Output the [x, y] coordinate of the center of the cell containing the given text.  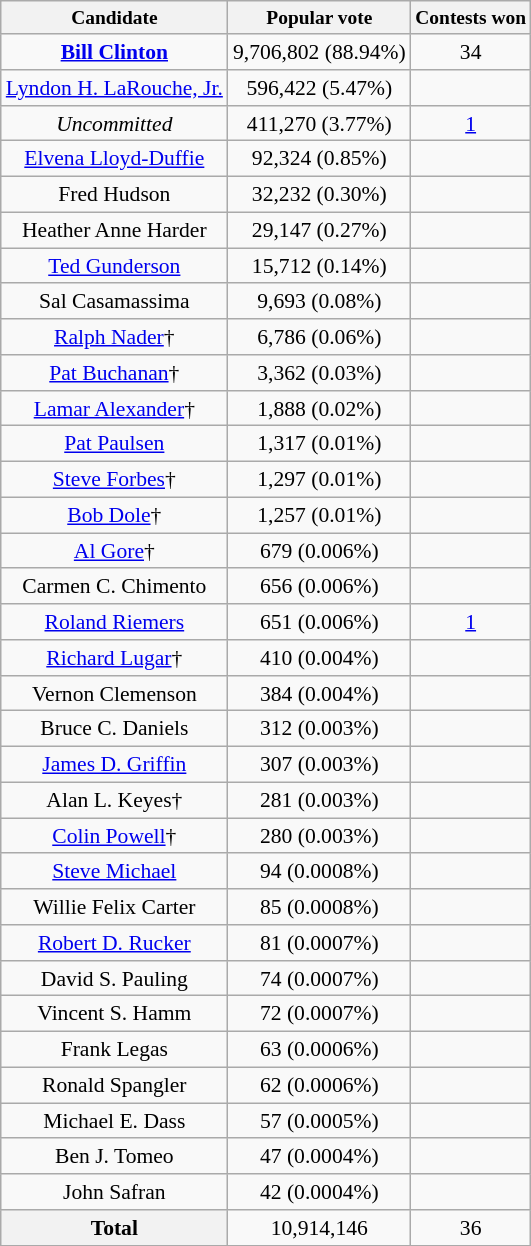
47 (0.0004%) [320, 1157]
85 (0.0008%) [320, 907]
281 (0.003%) [320, 800]
92,324 (0.85%) [320, 159]
James D. Griffin [114, 765]
10,914,146 [320, 1228]
32,232 (0.30%) [320, 195]
312 (0.003%) [320, 729]
34 [471, 52]
42 (0.0004%) [320, 1192]
Colin Powell† [114, 836]
Sal Casamassima [114, 302]
Carmen C. Chimento [114, 587]
Steve Michael [114, 872]
307 (0.003%) [320, 765]
Bob Dole† [114, 516]
Uncommitted [114, 124]
Ted Gunderson [114, 266]
Bruce C. Daniels [114, 729]
Vernon Clemenson [114, 694]
Steve Forbes† [114, 480]
15,712 (0.14%) [320, 266]
Roland Riemers [114, 622]
410 (0.004%) [320, 658]
John Safran [114, 1192]
Pat Buchanan† [114, 373]
9,693 (0.08%) [320, 302]
74 (0.0007%) [320, 979]
1,888 (0.02%) [320, 409]
6,786 (0.06%) [320, 337]
Fred Hudson [114, 195]
Alan L. Keyes† [114, 800]
63 (0.0006%) [320, 1050]
411,270 (3.77%) [320, 124]
384 (0.004%) [320, 694]
Candidate [114, 18]
Willie Felix Carter [114, 907]
Ralph Nader† [114, 337]
Lamar Alexander† [114, 409]
Richard Lugar† [114, 658]
Contests won [471, 18]
Heather Anne Harder [114, 230]
Al Gore† [114, 551]
Vincent S. Hamm [114, 1014]
Ben J. Tomeo [114, 1157]
72 (0.0007%) [320, 1014]
1,257 (0.01%) [320, 516]
Pat Paulsen [114, 444]
3,362 (0.03%) [320, 373]
81 (0.0007%) [320, 943]
Elvena Lloyd-Duffie [114, 159]
57 (0.0005%) [320, 1121]
Michael E. Dass [114, 1121]
Bill Clinton [114, 52]
679 (0.006%) [320, 551]
596,422 (5.47%) [320, 88]
651 (0.006%) [320, 622]
Total [114, 1228]
1,297 (0.01%) [320, 480]
Frank Legas [114, 1050]
656 (0.006%) [320, 587]
36 [471, 1228]
Robert D. Rucker [114, 943]
David S. Pauling [114, 979]
62 (0.0006%) [320, 1086]
Ronald Spangler [114, 1086]
1,317 (0.01%) [320, 444]
Popular vote [320, 18]
280 (0.003%) [320, 836]
Lyndon H. LaRouche, Jr. [114, 88]
29,147 (0.27%) [320, 230]
9,706,802 (88.94%) [320, 52]
94 (0.0008%) [320, 872]
